Determine the [X, Y] coordinate at the center of the cell enclosing the given text.  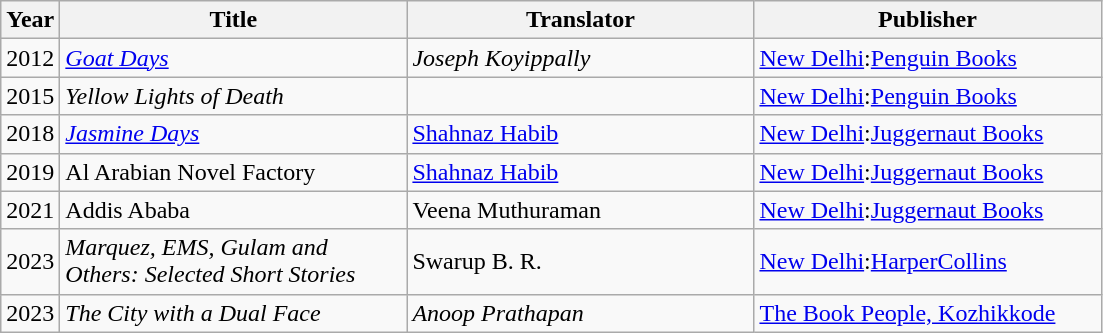
2019 [30, 172]
Goat Days [234, 58]
Jasmine Days [234, 134]
New Delhi:HarperCollins [928, 262]
Joseph Koyippally [580, 58]
Marquez, EMS, Gulam and Others: Selected Short Stories [234, 262]
Translator [580, 20]
Addis Ababa [234, 210]
Veena Muthuraman [580, 210]
2018 [30, 134]
2012 [30, 58]
Title [234, 20]
Al Arabian Novel Factory [234, 172]
The Book People, Kozhikkode [928, 313]
Swarup B. R. [580, 262]
2015 [30, 96]
Year [30, 20]
Anoop Prathapan [580, 313]
Yellow Lights of Death [234, 96]
2021 [30, 210]
Publisher [928, 20]
The City with a Dual Face [234, 313]
